Locate the cell with the specified text and output its (x, y) center coordinate. 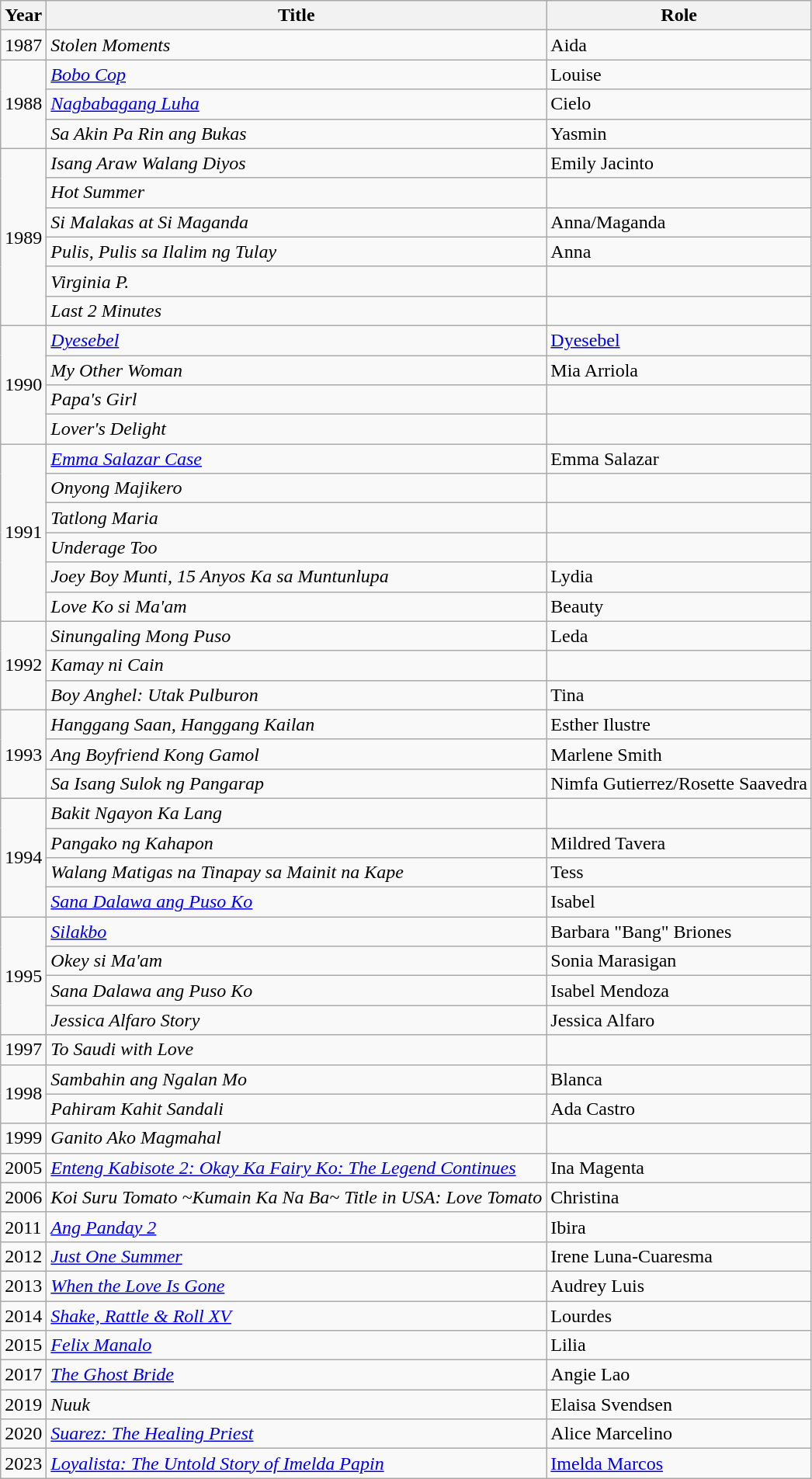
Esther Ilustre (679, 724)
Loyalista: The Untold Story of Imelda Papin (297, 1463)
Anna/Maganda (679, 222)
Sinungaling Mong Puso (297, 636)
1999 (23, 1138)
Yasmin (679, 134)
2015 (23, 1345)
Lourdes (679, 1316)
Ibira (679, 1227)
2017 (23, 1375)
2023 (23, 1463)
1997 (23, 1050)
Walang Matigas na Tinapay sa Mainit na Kape (297, 873)
2012 (23, 1256)
Pahiram Kahit Sandali (297, 1109)
2005 (23, 1168)
Kamay ni Cain (297, 665)
Bobo Cop (297, 75)
Lydia (679, 577)
Silakbo (297, 932)
Sa Isang Sulok ng Pangarap (297, 783)
Angie Lao (679, 1375)
Ada Castro (679, 1109)
Emily Jacinto (679, 163)
Lilia (679, 1345)
Tess (679, 873)
Pulis, Pulis sa Ilalim ng Tulay (297, 252)
Love Ko si Ma'am (297, 606)
To Saudi with Love (297, 1050)
Sa Akin Pa Rin ang Bukas (297, 134)
1989 (23, 237)
Isang Araw Walang Diyos (297, 163)
1992 (23, 665)
Si Malakas at Si Maganda (297, 222)
Tina (679, 695)
1993 (23, 754)
Aida (679, 45)
Ina Magenta (679, 1168)
Alice Marcelino (679, 1434)
1987 (23, 45)
Jessica Alfaro Story (297, 1020)
Jessica Alfaro (679, 1020)
1995 (23, 976)
2019 (23, 1404)
1994 (23, 857)
Elaisa Svendsen (679, 1404)
Ganito Ako Magmahal (297, 1138)
Nuuk (297, 1404)
Enteng Kabisote 2: Okay Ka Fairy Ko: The Legend Continues (297, 1168)
Sonia Marasigan (679, 961)
Mia Arriola (679, 370)
Hot Summer (297, 193)
Leda (679, 636)
When the Love Is Gone (297, 1286)
Hanggang Saan, Hanggang Kailan (297, 724)
1988 (23, 104)
Nagbabagang Luha (297, 104)
2013 (23, 1286)
2011 (23, 1227)
1990 (23, 384)
Cielo (679, 104)
2006 (23, 1197)
Year (23, 16)
Papa's Girl (297, 400)
2014 (23, 1316)
Blanca (679, 1079)
Virginia P. (297, 281)
Just One Summer (297, 1256)
Underage Too (297, 547)
Okey si Ma'am (297, 961)
Title (297, 16)
Louise (679, 75)
Beauty (679, 606)
Stolen Moments (297, 45)
Imelda Marcos (679, 1463)
Bakit Ngayon Ka Lang (297, 813)
Suarez: The Healing Priest (297, 1434)
1998 (23, 1094)
Mildred Tavera (679, 842)
Sambahin ang Ngalan Mo (297, 1079)
Anna (679, 252)
Ang Boyfriend Kong Gamol (297, 754)
Lover's Delight (297, 429)
Barbara "Bang" Briones (679, 932)
Role (679, 16)
The Ghost Bride (297, 1375)
My Other Woman (297, 370)
Emma Salazar (679, 459)
Christina (679, 1197)
Felix Manalo (297, 1345)
Isabel (679, 902)
2020 (23, 1434)
Onyong Majikero (297, 488)
1991 (23, 533)
Isabel Mendoza (679, 991)
Boy Anghel: Utak Pulburon (297, 695)
Audrey Luis (679, 1286)
Marlene Smith (679, 754)
Shake, Rattle & Roll XV (297, 1316)
Ang Panday 2 (297, 1227)
Last 2 Minutes (297, 311)
Emma Salazar Case (297, 459)
Tatlong Maria (297, 518)
Koi Suru Tomato ~Kumain Ka Na Ba~ Title in USA: Love Tomato (297, 1197)
Pangako ng Kahapon (297, 842)
Irene Luna-Cuaresma (679, 1256)
Joey Boy Munti, 15 Anyos Ka sa Muntunlupa (297, 577)
Nimfa Gutierrez/Rosette Saavedra (679, 783)
